Extract the [X, Y] coordinate from the center of the cell holding the provided text.  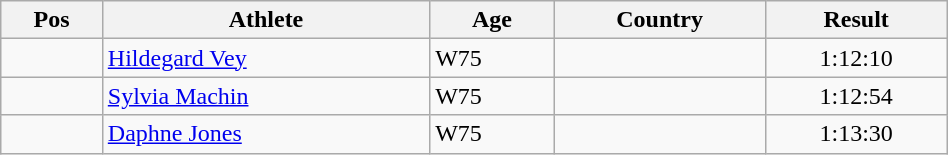
Pos [52, 20]
Result [856, 20]
Country [660, 20]
Hildegard Vey [266, 58]
Daphne Jones [266, 134]
Sylvia Machin [266, 96]
Athlete [266, 20]
1:12:10 [856, 58]
1:13:30 [856, 134]
Age [492, 20]
1:12:54 [856, 96]
